Find where the given text appears and provide that cell's center as [X, Y] coordinate. 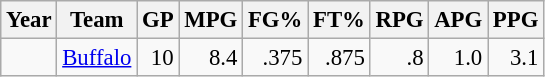
GP [158, 20]
.875 [340, 58]
.375 [276, 58]
3.1 [516, 58]
1.0 [458, 58]
RPG [400, 20]
Team [97, 20]
PPG [516, 20]
Buffalo [97, 58]
APG [458, 20]
Year [29, 20]
MPG [211, 20]
8.4 [211, 58]
10 [158, 58]
FT% [340, 20]
FG% [276, 20]
.8 [400, 58]
